Pinpoint the cell where the given text exists, returning its (X, Y) midpoint coordinate. 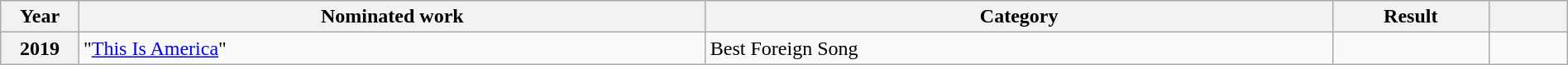
Result (1411, 17)
Nominated work (392, 17)
Category (1019, 17)
2019 (40, 48)
Year (40, 17)
Best Foreign Song (1019, 48)
"This Is America" (392, 48)
